Detect which cell encompasses the target text, then output its [X, Y] center coordinate. 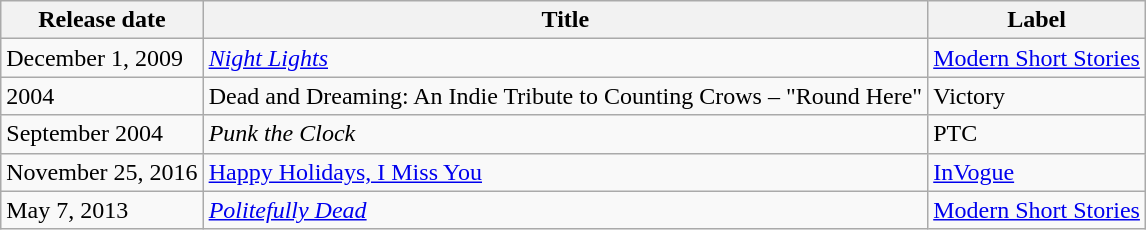
Victory [1037, 96]
Title [566, 20]
Punk the Clock [566, 134]
September 2004 [102, 134]
Happy Holidays, I Miss You [566, 172]
May 7, 2013 [102, 210]
Release date [102, 20]
2004 [102, 96]
Night Lights [566, 58]
PTC [1037, 134]
Dead and Dreaming: An Indie Tribute to Counting Crows – "Round Here" [566, 96]
Label [1037, 20]
Politefully Dead [566, 210]
InVogue [1037, 172]
December 1, 2009 [102, 58]
November 25, 2016 [102, 172]
